Find where the given text appears and provide that cell's center as (x, y) coordinate. 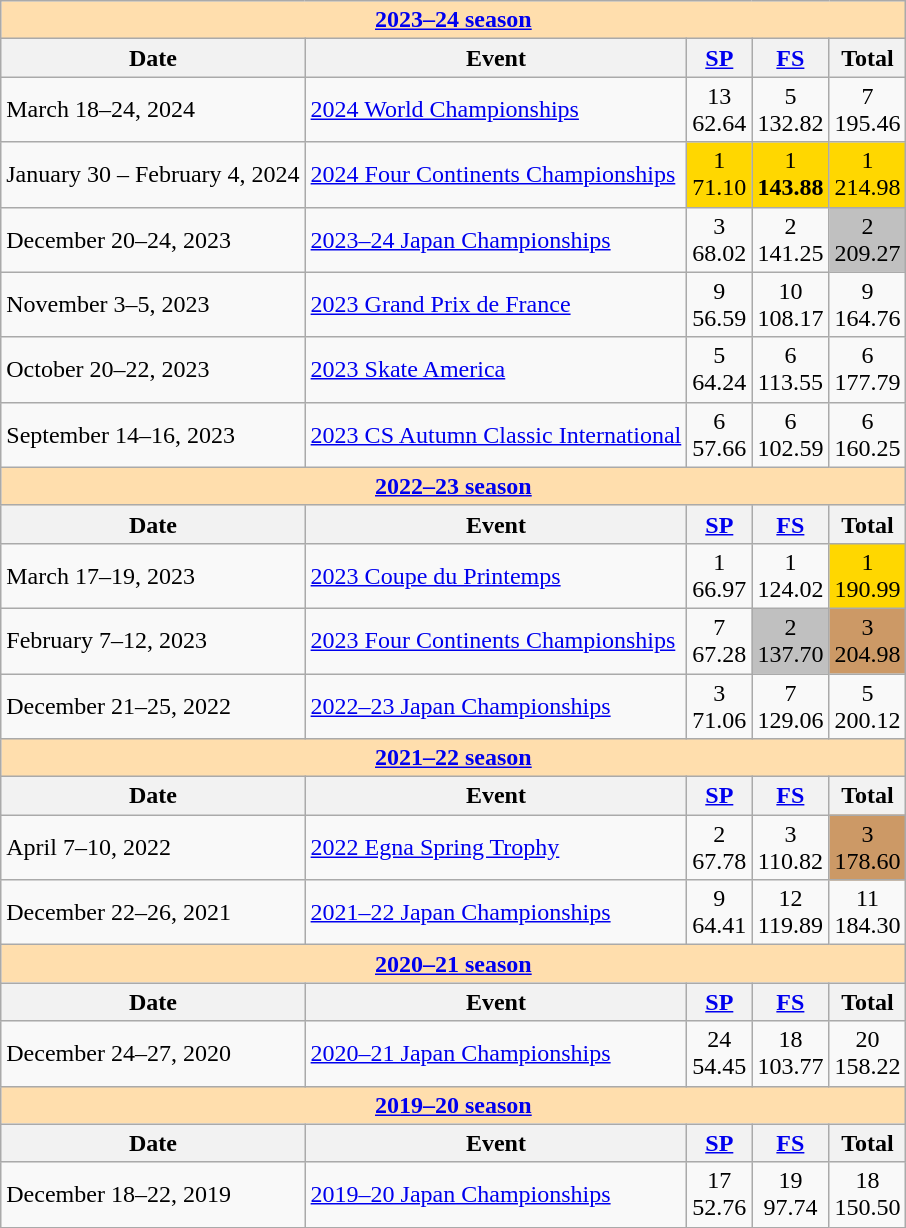
7 129.06 (790, 706)
10 108.17 (790, 304)
3 71.06 (720, 706)
19 97.74 (790, 1194)
December 24–27, 2020 (153, 1054)
6 177.79 (868, 370)
2023 Coupe du Printemps (496, 576)
1 71.10 (720, 174)
2 137.70 (790, 640)
24 54.45 (720, 1054)
2023–24 Japan Championships (496, 240)
April 7–10, 2022 (153, 848)
1 66.97 (720, 576)
2024 World Championships (496, 110)
2019–20 season (454, 1105)
October 20–22, 2023 (153, 370)
2 141.25 (790, 240)
13 62.64 (720, 110)
September 14–16, 2023 (153, 434)
November 3–5, 2023 (153, 304)
1 214.98 (868, 174)
2024 Four Continents Championships (496, 174)
3 110.82 (790, 848)
12 119.89 (790, 912)
February 7–12, 2023 (153, 640)
5 200.12 (868, 706)
2022–23 season (454, 486)
3 68.02 (720, 240)
2023 CS Autumn Classic International (496, 434)
1 124.02 (790, 576)
17 52.76 (720, 1194)
6 113.55 (790, 370)
March 17–19, 2023 (153, 576)
1 190.99 (868, 576)
6 160.25 (868, 434)
9 164.76 (868, 304)
2023 Four Continents Championships (496, 640)
2022–23 Japan Championships (496, 706)
2021–22 Japan Championships (496, 912)
7 67.28 (720, 640)
6 102.59 (790, 434)
December 22–26, 2021 (153, 912)
11 184.30 (868, 912)
March 18–24, 2024 (153, 110)
7 195.46 (868, 110)
5 64.24 (720, 370)
1 143.88 (790, 174)
2022 Egna Spring Trophy (496, 848)
9 64.41 (720, 912)
December 21–25, 2022 (153, 706)
2023–24 season (454, 20)
2019–20 Japan Championships (496, 1194)
5 132.82 (790, 110)
2020–21 season (454, 964)
2021–22 season (454, 758)
6 57.66 (720, 434)
9 56.59 (720, 304)
2020–21 Japan Championships (496, 1054)
2 209.27 (868, 240)
December 20–24, 2023 (153, 240)
3 204.98 (868, 640)
18 103.77 (790, 1054)
3 178.60 (868, 848)
18 150.50 (868, 1194)
20 158.22 (868, 1054)
2 67.78 (720, 848)
2023 Grand Prix de France (496, 304)
January 30 – February 4, 2024 (153, 174)
December 18–22, 2019 (153, 1194)
2023 Skate America (496, 370)
